Detect which cell encompasses the target text, then output its [X, Y] center coordinate. 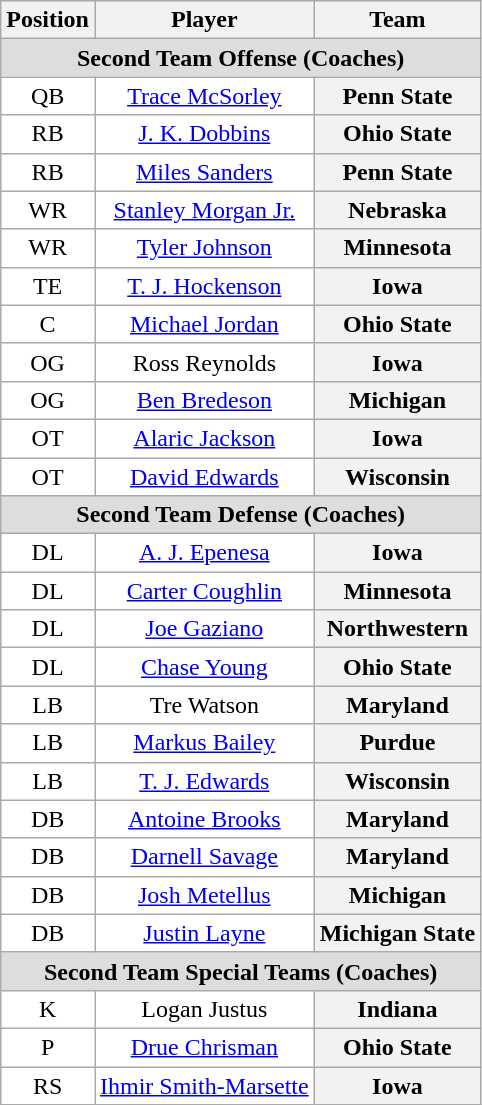
Player [204, 20]
Miles Sanders [204, 172]
Carter Coughlin [204, 591]
Purdue [397, 743]
Joe Gaziano [204, 629]
Markus Bailey [204, 743]
A. J. Epenesa [204, 553]
TE [48, 286]
Team [397, 20]
Northwestern [397, 629]
K [48, 1009]
Ross Reynolds [204, 362]
Justin Layne [204, 933]
Ben Bredeson [204, 400]
RS [48, 1085]
Josh Metellus [204, 895]
Alaric Jackson [204, 438]
Nebraska [397, 210]
Antoine Brooks [204, 819]
Trace McSorley [204, 96]
QB [48, 96]
Michael Jordan [204, 324]
Michigan State [397, 933]
J. K. Dobbins [204, 134]
Ihmir Smith-Marsette [204, 1085]
Second Team Offense (Coaches) [241, 58]
Stanley Morgan Jr. [204, 210]
T. J. Edwards [204, 781]
Darnell Savage [204, 857]
Tre Watson [204, 705]
P [48, 1047]
Indiana [397, 1009]
C [48, 324]
T. J. Hockenson [204, 286]
Second Team Defense (Coaches) [241, 515]
Drue Chrisman [204, 1047]
David Edwards [204, 477]
Second Team Special Teams (Coaches) [241, 971]
Position [48, 20]
Tyler Johnson [204, 248]
Logan Justus [204, 1009]
Chase Young [204, 667]
